Scan for the cell matching the given text and deliver its [x, y] coordinate at center. 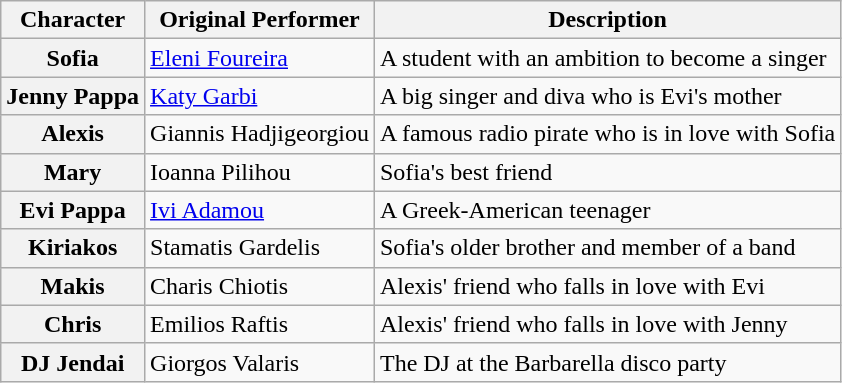
Sofia's older brother and member of a band [607, 248]
Ioanna Pilihou [260, 172]
Alexis' friend who falls in love with Evi [607, 286]
Makis [73, 286]
Ivi Adamou [260, 210]
Sofia's best friend [607, 172]
A Greek-American teenager [607, 210]
Katy Garbi [260, 96]
A famous radio pirate who is in love with Sofia [607, 134]
Mary [73, 172]
Emilios Raftis [260, 324]
Original Performer [260, 20]
Description [607, 20]
Alexis' friend who falls in love with Jenny [607, 324]
Eleni Foureira [260, 58]
Character [73, 20]
DJ Jendai [73, 362]
Jenny Pappa [73, 96]
The DJ at the Barbarella disco party [607, 362]
Giannis Hadjigeorgiou [260, 134]
Stamatis Gardelis [260, 248]
Chris [73, 324]
Evi Pappa [73, 210]
A big singer and diva who is Evi's mother [607, 96]
Alexis [73, 134]
Charis Chiotis [260, 286]
Kiriakos [73, 248]
Giorgos Valaris [260, 362]
Sofia [73, 58]
A student with an ambition to become a singer [607, 58]
